Return [X, Y] of the center of cell containing provided text 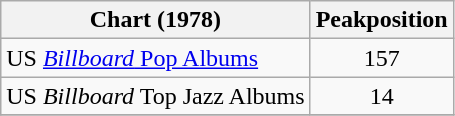
157 [382, 58]
Peakposition [382, 20]
Chart (1978) [156, 20]
14 [382, 96]
US Billboard Pop Albums [156, 58]
US Billboard Top Jazz Albums [156, 96]
